Provide the (x, y) coordinate of the cell's center where the given text is located.  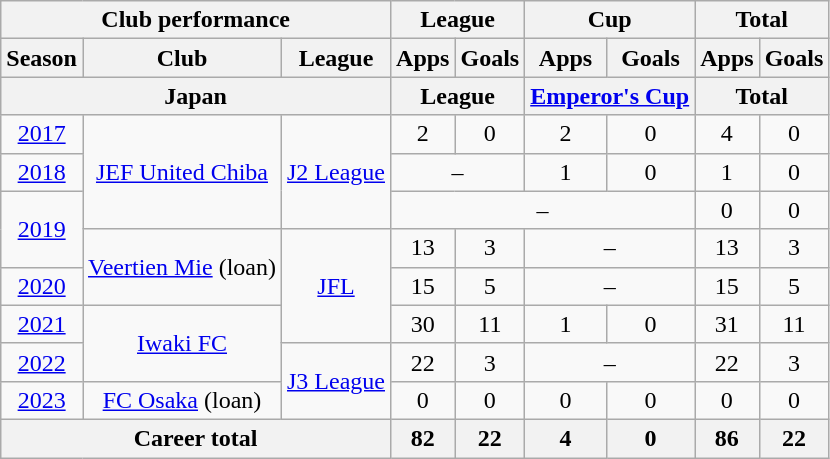
J2 League (336, 172)
Club performance (196, 20)
2017 (42, 134)
31 (727, 324)
Club (182, 58)
86 (727, 438)
2019 (42, 229)
2018 (42, 172)
82 (423, 438)
Career total (196, 438)
Veertien Mie (loan) (182, 267)
Cup (610, 20)
Iwaki FC (182, 343)
Season (42, 58)
30 (423, 324)
2020 (42, 286)
JFL (336, 286)
Emperor's Cup (610, 96)
Japan (196, 96)
2023 (42, 400)
FC Osaka (loan) (182, 400)
JEF United Chiba (182, 172)
2021 (42, 324)
J3 League (336, 381)
2022 (42, 362)
